Return the [X, Y] coordinate for the center point of the cell that contains the specified text.  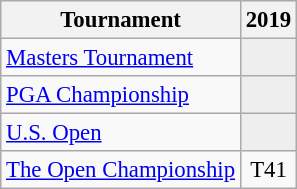
Masters Tournament [121, 58]
Tournament [121, 20]
U.S. Open [121, 133]
2019 [268, 20]
T41 [268, 170]
The Open Championship [121, 170]
PGA Championship [121, 95]
